Detect which cell encompasses the target text, then output its [x, y] center coordinate. 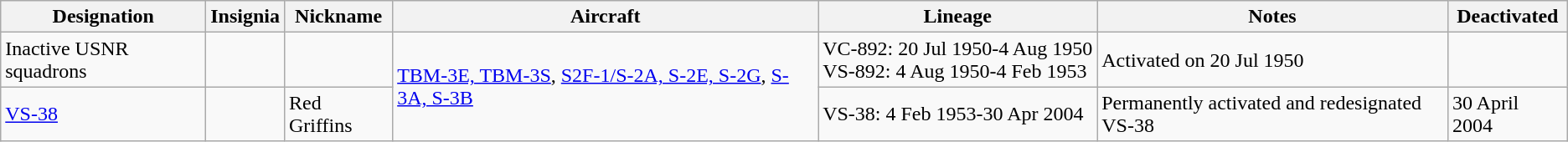
Notes [1273, 17]
Designation [104, 17]
30 April 2004 [1508, 114]
Aircraft [606, 17]
Nickname [338, 17]
VS-38: 4 Feb 1953-30 Apr 2004 [958, 114]
TBM-3E, TBM-3S, S2F-1/S-2A, S-2E, S-2G, S-3A, S-3B [606, 87]
Insignia [245, 17]
Activated on 20 Jul 1950 [1273, 60]
VC-892: 20 Jul 1950-4 Aug 1950VS-892: 4 Aug 1950-4 Feb 1953 [958, 60]
Deactivated [1508, 17]
Permanently activated and redesignated VS-38 [1273, 114]
VS-38 [104, 114]
Lineage [958, 17]
Inactive USNR squadrons [104, 60]
Red Griffins [338, 114]
